Extract the (X, Y) coordinate from the center of the cell holding the provided text.  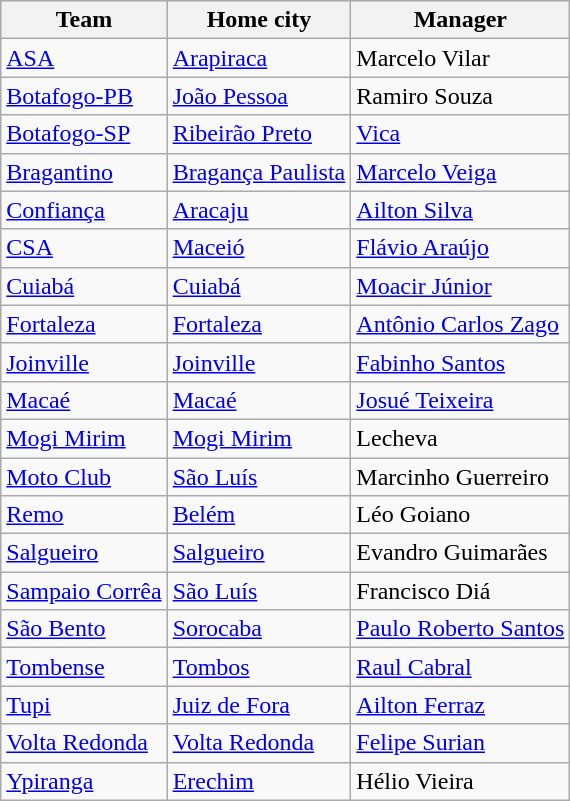
Aracaju (259, 210)
Marcelo Veiga (460, 172)
Ramiro Souza (460, 96)
CSA (84, 248)
Confiança (84, 210)
Moto Club (84, 477)
Bragantino (84, 172)
Botafogo-PB (84, 96)
Arapiraca (259, 58)
Evandro Guimarães (460, 553)
Home city (259, 20)
Tombos (259, 667)
Sampaio Corrêa (84, 591)
Botafogo-SP (84, 134)
Antônio Carlos Zago (460, 324)
Josué Teixeira (460, 400)
Sorocaba (259, 629)
Lecheva (460, 438)
Marcinho Guerreiro (460, 477)
Moacir Júnior (460, 286)
Léo Goiano (460, 515)
Tupi (84, 705)
Belém (259, 515)
João Pessoa (259, 96)
Manager (460, 20)
Juiz de Fora (259, 705)
Marcelo Vilar (460, 58)
Ypiranga (84, 781)
Maceió (259, 248)
Ribeirão Preto (259, 134)
Francisco Diá (460, 591)
São Bento (84, 629)
Remo (84, 515)
Flávio Araújo (460, 248)
Team (84, 20)
ASA (84, 58)
Fabinho Santos (460, 362)
Paulo Roberto Santos (460, 629)
Ailton Ferraz (460, 705)
Bragança Paulista (259, 172)
Ailton Silva (460, 210)
Tombense (84, 667)
Hélio Vieira (460, 781)
Raul Cabral (460, 667)
Felipe Surian (460, 743)
Erechim (259, 781)
Vica (460, 134)
